Identify which cell holds the provided text, then report its (X, Y) central coordinate. 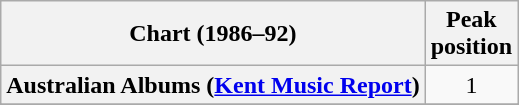
1 (471, 85)
Australian Albums (Kent Music Report) (213, 85)
Chart (1986–92) (213, 34)
Peakposition (471, 34)
